Capture the cell that displays the provided text and extract its [X, Y] central coordinate. 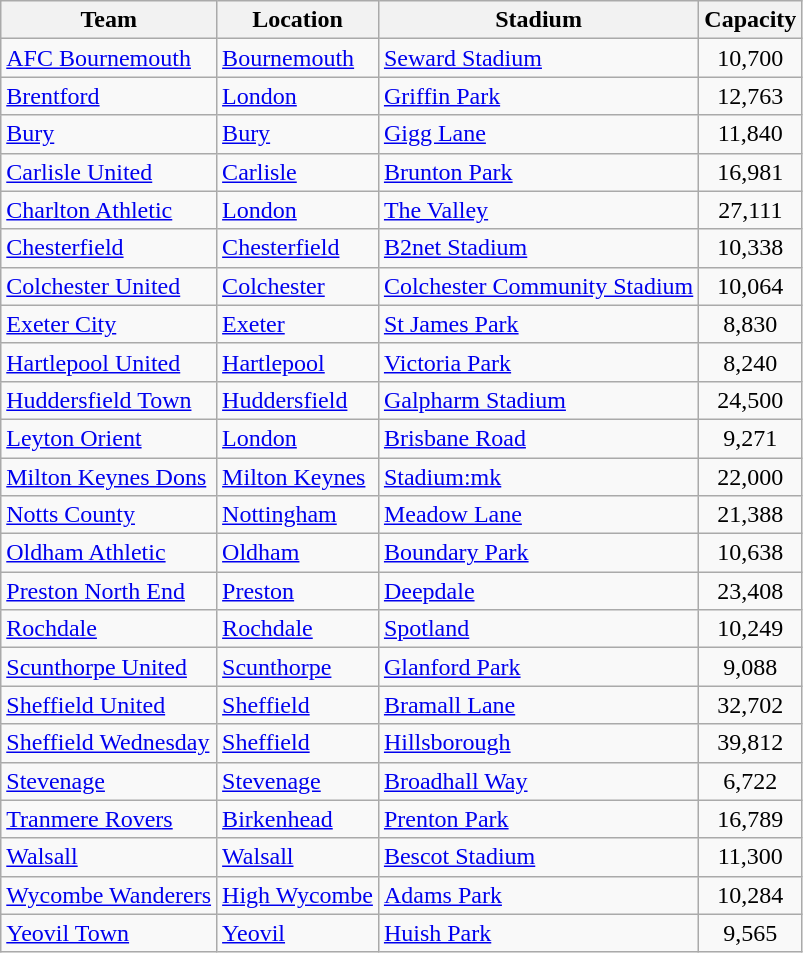
Broadhall Way [538, 781]
Exeter City [109, 324]
24,500 [750, 400]
6,722 [750, 781]
9,565 [750, 933]
11,840 [750, 134]
Scunthorpe United [109, 667]
Nottingham [298, 515]
Yeovil [298, 933]
Carlisle United [109, 172]
10,064 [750, 286]
B2net Stadium [538, 248]
Galpharm Stadium [538, 400]
10,284 [750, 895]
Seward Stadium [538, 58]
Deepdale [538, 591]
Scunthorpe [298, 667]
Bournemouth [298, 58]
Gigg Lane [538, 134]
12,763 [750, 96]
22,000 [750, 477]
Sheffield Wednesday [109, 743]
Prenton Park [538, 819]
Charlton Athletic [109, 210]
Stadium [538, 20]
Oldham Athletic [109, 553]
Boundary Park [538, 553]
The Valley [538, 210]
Yeovil Town [109, 933]
Adams Park [538, 895]
10,700 [750, 58]
Meadow Lane [538, 515]
Huish Park [538, 933]
16,789 [750, 819]
Colchester United [109, 286]
16,981 [750, 172]
27,111 [750, 210]
Hartlepool United [109, 362]
Huddersfield [298, 400]
St James Park [538, 324]
Huddersfield Town [109, 400]
High Wycombe [298, 895]
Notts County [109, 515]
Sheffield United [109, 705]
9,088 [750, 667]
Location [298, 20]
Team [109, 20]
10,638 [750, 553]
Hillsborough [538, 743]
8,830 [750, 324]
Victoria Park [538, 362]
Leyton Orient [109, 438]
Oldham [298, 553]
Colchester [298, 286]
Brisbane Road [538, 438]
Stadium:mk [538, 477]
Bescot Stadium [538, 857]
Preston North End [109, 591]
Milton Keynes Dons [109, 477]
21,388 [750, 515]
8,240 [750, 362]
32,702 [750, 705]
Hartlepool [298, 362]
11,300 [750, 857]
Bramall Lane [538, 705]
Brentford [109, 96]
10,338 [750, 248]
Milton Keynes [298, 477]
23,408 [750, 591]
Brunton Park [538, 172]
AFC Bournemouth [109, 58]
Carlisle [298, 172]
Glanford Park [538, 667]
Wycombe Wanderers [109, 895]
9,271 [750, 438]
Colchester Community Stadium [538, 286]
Griffin Park [538, 96]
Spotland [538, 629]
Exeter [298, 324]
Tranmere Rovers [109, 819]
Birkenhead [298, 819]
39,812 [750, 743]
Capacity [750, 20]
10,249 [750, 629]
Preston [298, 591]
